Output the [X, Y] coordinate of the center of the cell containing the given text.  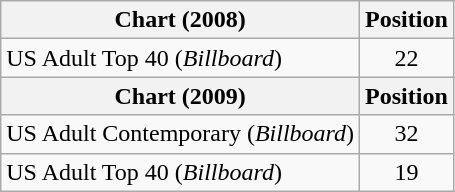
32 [407, 134]
19 [407, 172]
Chart (2009) [180, 96]
Chart (2008) [180, 20]
US Adult Contemporary (Billboard) [180, 134]
22 [407, 58]
